From the cell containing the given text, extract its center point as (x, y) coordinate. 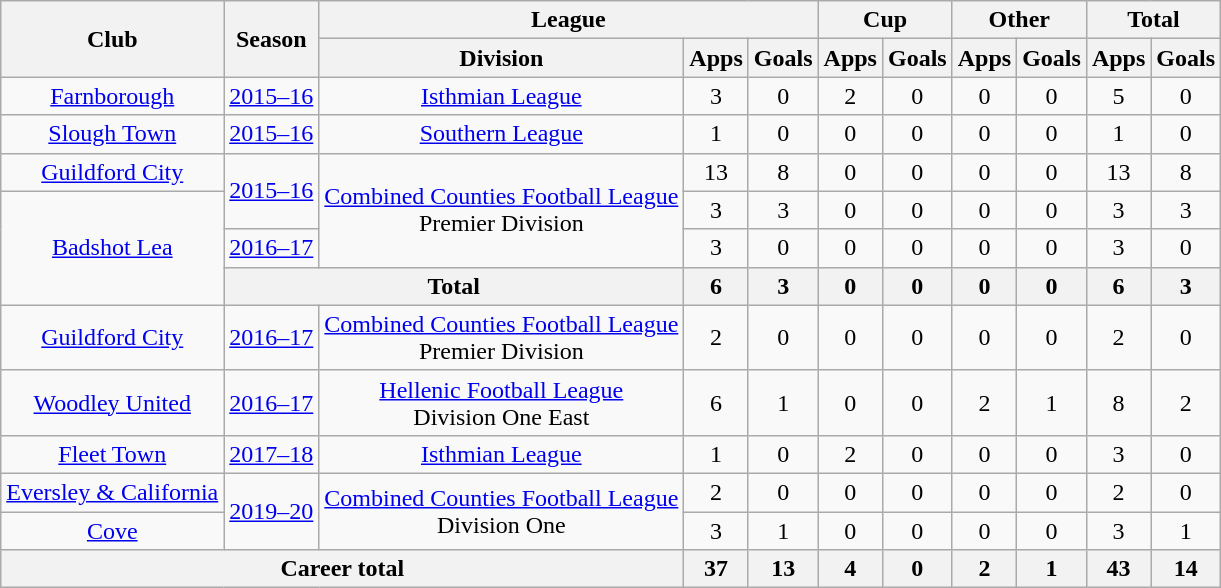
Southern League (502, 134)
Club (112, 39)
43 (1118, 569)
37 (716, 569)
Hellenic Football LeagueDivision One East (502, 402)
Other (1019, 20)
Badshot Lea (112, 248)
Cove (112, 531)
Fleet Town (112, 454)
Division (502, 58)
Woodley United (112, 402)
Season (272, 39)
Cup (885, 20)
14 (1186, 569)
Slough Town (112, 134)
4 (850, 569)
Combined Counties Football LeagueDivision One (502, 511)
2019–20 (272, 511)
2017–18 (272, 454)
Career total (342, 569)
5 (1118, 96)
League (568, 20)
Farnborough (112, 96)
Eversley & California (112, 492)
